Scan for the cell matching the given text and deliver its (X, Y) coordinate at center. 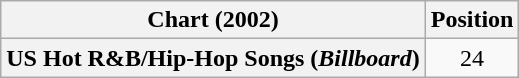
Position (472, 20)
Chart (2002) (213, 20)
24 (472, 58)
US Hot R&B/Hip-Hop Songs (Billboard) (213, 58)
